Search for the cell housing the specified text and yield its [x, y] center coordinate. 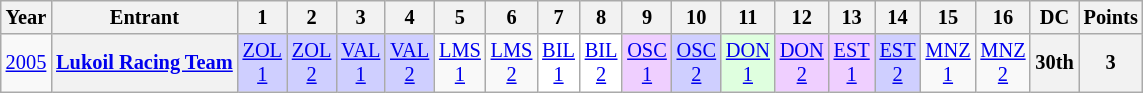
16 [1002, 17]
Lukoil Racing Team [144, 63]
8 [602, 17]
11 [748, 17]
OSC2 [696, 63]
Points [1111, 17]
12 [802, 17]
BIL1 [558, 63]
2 [312, 17]
30th [1054, 63]
4 [410, 17]
LMS1 [460, 63]
6 [512, 17]
10 [696, 17]
2005 [26, 63]
DC [1054, 17]
1 [262, 17]
DON1 [748, 63]
14 [898, 17]
7 [558, 17]
EST2 [898, 63]
BIL2 [602, 63]
MNZ1 [948, 63]
ZOL1 [262, 63]
LMS2 [512, 63]
DON2 [802, 63]
Entrant [144, 17]
Year [26, 17]
ZOL2 [312, 63]
MNZ2 [1002, 63]
EST1 [852, 63]
OSC1 [646, 63]
5 [460, 17]
13 [852, 17]
VAL2 [410, 63]
VAL1 [360, 63]
15 [948, 17]
9 [646, 17]
